Detect which cell encompasses the target text, then output its [x, y] center coordinate. 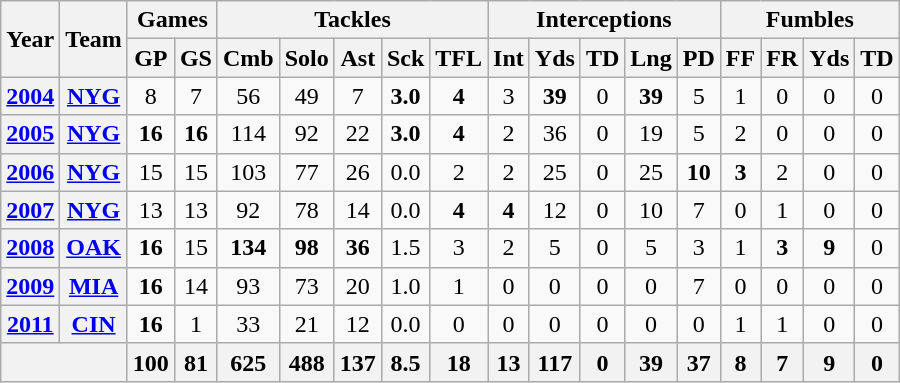
Year [30, 39]
114 [248, 134]
488 [306, 362]
Tackles [352, 20]
Int [509, 58]
Team [94, 39]
GS [196, 58]
PD [698, 58]
56 [248, 96]
117 [554, 362]
Games [172, 20]
TFL [459, 58]
OAK [94, 248]
2007 [30, 210]
Ast [358, 58]
2006 [30, 172]
8.5 [405, 362]
2004 [30, 96]
73 [306, 286]
Cmb [248, 58]
37 [698, 362]
MIA [94, 286]
2008 [30, 248]
100 [150, 362]
18 [459, 362]
98 [306, 248]
49 [306, 96]
33 [248, 324]
2011 [30, 324]
93 [248, 286]
78 [306, 210]
81 [196, 362]
22 [358, 134]
20 [358, 286]
FR [782, 58]
Fumbles [810, 20]
26 [358, 172]
21 [306, 324]
1.5 [405, 248]
GP [150, 58]
FF [740, 58]
CIN [94, 324]
Solo [306, 58]
137 [358, 362]
Sck [405, 58]
134 [248, 248]
2005 [30, 134]
625 [248, 362]
1.0 [405, 286]
Lng [651, 58]
2009 [30, 286]
Interceptions [604, 20]
19 [651, 134]
103 [248, 172]
77 [306, 172]
